Identify which cell holds the provided text, then report its (X, Y) central coordinate. 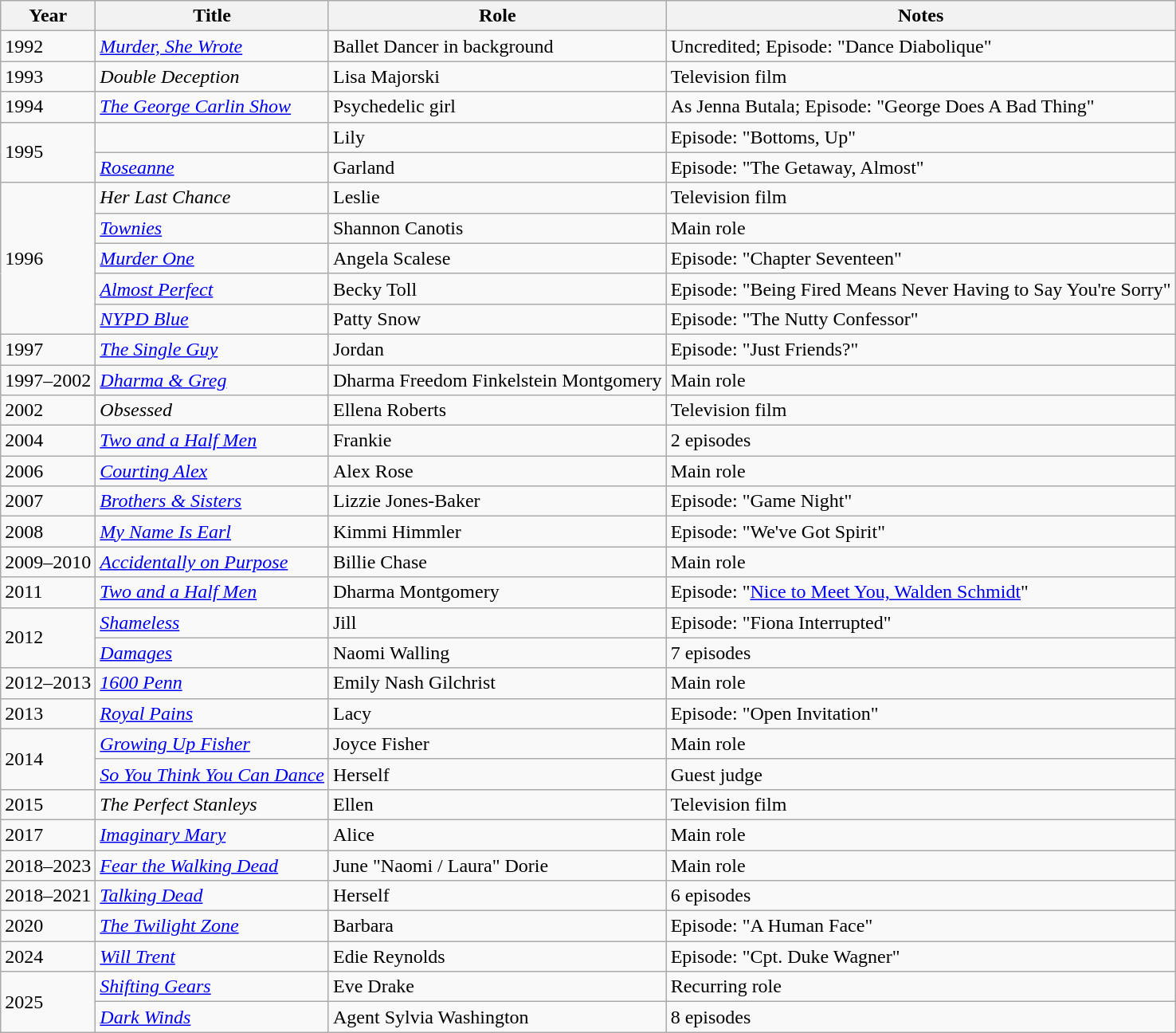
2012 (48, 638)
Roseanne (212, 167)
2018–2023 (48, 865)
1996 (48, 258)
Patty Snow (497, 319)
Notes (921, 16)
Double Deception (212, 77)
2008 (48, 532)
Shannon Canotis (497, 228)
Ellena Roberts (497, 410)
Episode: "Being Fired Means Never Having to Say You're Sorry" (921, 289)
Growing Up Fisher (212, 744)
Episode: "Nice to Meet You, Walden Schmidt" (921, 592)
2013 (48, 713)
2007 (48, 501)
My Name Is Earl (212, 532)
Episode: "The Nutty Confessor" (921, 319)
Year (48, 16)
Damages (212, 653)
2018–2021 (48, 896)
2014 (48, 759)
The Twilight Zone (212, 926)
The Perfect Stanleys (212, 804)
2012–2013 (48, 683)
So You Think You Can Dance (212, 774)
Role (497, 16)
Fear the Walking Dead (212, 865)
2 episodes (921, 441)
Episode: "Fiona Interrupted" (921, 623)
Garland (497, 167)
Frankie (497, 441)
Episode: "Bottoms, Up" (921, 137)
1997–2002 (48, 380)
Episode: "A Human Face" (921, 926)
Psychedelic girl (497, 107)
Murder One (212, 258)
Episode: "The Getaway, Almost" (921, 167)
Shameless (212, 623)
Dharma Montgomery (497, 592)
Talking Dead (212, 896)
Accidentally on Purpose (212, 562)
Episode: "Open Invitation" (921, 713)
Barbara (497, 926)
2002 (48, 410)
June "Naomi / Laura" Dorie (497, 865)
Agent Sylvia Washington (497, 1017)
Lily (497, 137)
Episode: "Cpt. Duke Wagner" (921, 956)
Murder, She Wrote (212, 46)
2025 (48, 1002)
Shifting Gears (212, 987)
Dharma & Greg (212, 380)
Brothers & Sisters (212, 501)
Leslie (497, 198)
Episode: "Chapter Seventeen" (921, 258)
Episode: "We've Got Spirit" (921, 532)
1995 (48, 152)
Eve Drake (497, 987)
2009–2010 (48, 562)
8 episodes (921, 1017)
As Jenna Butala; Episode: "George Does A Bad Thing" (921, 107)
6 episodes (921, 896)
2017 (48, 835)
The George Carlin Show (212, 107)
Uncredited; Episode: "Dance Diabolique" (921, 46)
Lizzie Jones-Baker (497, 501)
2011 (48, 592)
Recurring role (921, 987)
Title (212, 16)
Royal Pains (212, 713)
Almost Perfect (212, 289)
Alice (497, 835)
Jill (497, 623)
Her Last Chance (212, 198)
1992 (48, 46)
Guest judge (921, 774)
Edie Reynolds (497, 956)
1993 (48, 77)
NYPD Blue (212, 319)
2015 (48, 804)
Ballet Dancer in background (497, 46)
Dark Winds (212, 1017)
Ellen (497, 804)
Will Trent (212, 956)
Alex Rose (497, 471)
Episode: "Just Friends?" (921, 349)
7 episodes (921, 653)
1997 (48, 349)
Courting Alex (212, 471)
Becky Toll (497, 289)
Emily Nash Gilchrist (497, 683)
2020 (48, 926)
Lacy (497, 713)
2024 (48, 956)
1994 (48, 107)
Jordan (497, 349)
Joyce Fisher (497, 744)
Episode: "Game Night" (921, 501)
Billie Chase (497, 562)
Obsessed (212, 410)
Imaginary Mary (212, 835)
Lisa Majorski (497, 77)
1600 Penn (212, 683)
Angela Scalese (497, 258)
The Single Guy (212, 349)
Naomi Walling (497, 653)
Dharma Freedom Finkelstein Montgomery (497, 380)
2006 (48, 471)
2004 (48, 441)
Kimmi Himmler (497, 532)
Townies (212, 228)
